Pinpoint the cell where the given text exists, returning its (x, y) midpoint coordinate. 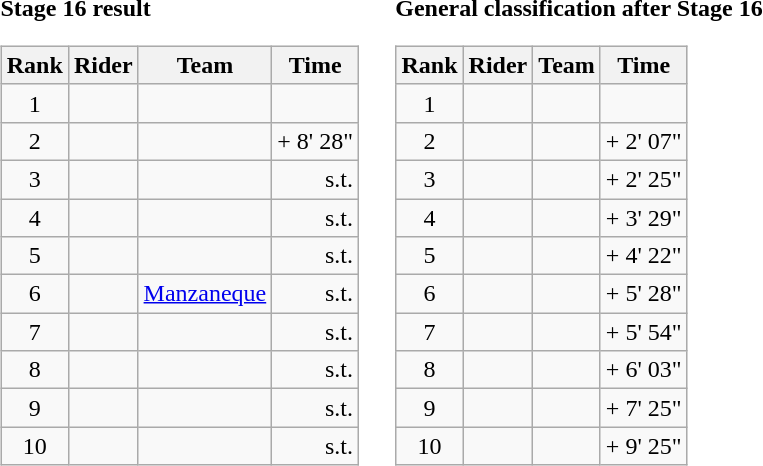
+ 7' 25" (644, 408)
+ 2' 07" (644, 141)
+ 3' 29" (644, 217)
+ 9' 25" (644, 446)
+ 8' 28" (316, 141)
+ 2' 25" (644, 179)
Manzaneque (205, 294)
+ 4' 22" (644, 256)
+ 5' 54" (644, 332)
+ 6' 03" (644, 370)
+ 5' 28" (644, 294)
